For the text-containing cell, return its midpoint in (x, y) coordinate format. 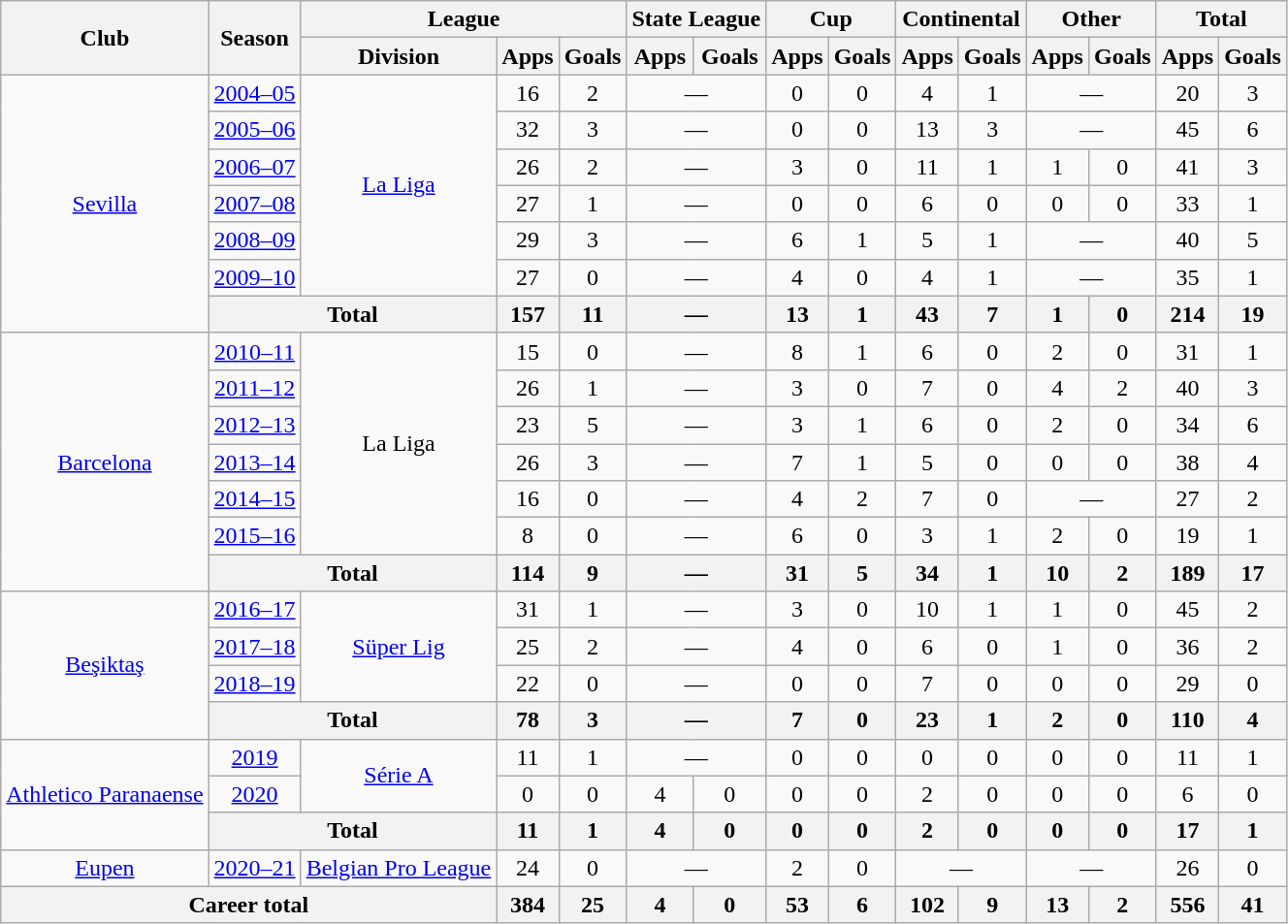
Belgian Pro League (399, 868)
38 (1187, 462)
Beşiktaş (105, 665)
2020 (254, 794)
15 (528, 351)
Club (105, 38)
2012–13 (254, 425)
2009–10 (254, 277)
2017–18 (254, 647)
102 (927, 905)
Division (399, 56)
32 (528, 130)
189 (1187, 573)
35 (1187, 277)
Barcelona (105, 462)
2004–05 (254, 93)
Süper Lig (399, 647)
384 (528, 905)
Continental (961, 19)
2010–11 (254, 351)
2007–08 (254, 204)
Season (254, 38)
2005–06 (254, 130)
2018–19 (254, 684)
53 (797, 905)
2015–16 (254, 536)
Cup (831, 19)
2013–14 (254, 462)
League (464, 19)
2019 (254, 757)
Série A (399, 776)
24 (528, 868)
Eupen (105, 868)
33 (1187, 204)
2011–12 (254, 388)
20 (1187, 93)
157 (528, 314)
Career total (248, 905)
Sevilla (105, 204)
556 (1187, 905)
2008–09 (254, 240)
114 (528, 573)
110 (1187, 720)
36 (1187, 647)
State League (696, 19)
2020–21 (254, 868)
2014–15 (254, 499)
43 (927, 314)
Athletico Paranaense (105, 794)
Other (1091, 19)
22 (528, 684)
78 (528, 720)
2006–07 (254, 167)
2016–17 (254, 610)
214 (1187, 314)
